Capture the cell that displays the provided text and extract its [X, Y] central coordinate. 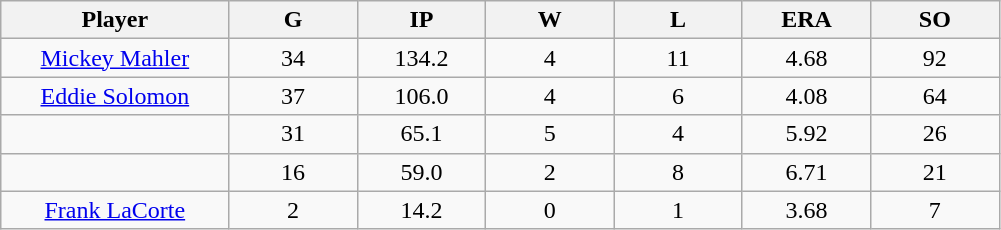
59.0 [421, 172]
64 [935, 96]
W [550, 20]
6.71 [806, 172]
4.68 [806, 58]
Eddie Solomon [115, 96]
8 [678, 172]
IP [421, 20]
Frank LaCorte [115, 210]
65.1 [421, 134]
92 [935, 58]
106.0 [421, 96]
1 [678, 210]
11 [678, 58]
37 [293, 96]
Player [115, 20]
5.92 [806, 134]
SO [935, 20]
14.2 [421, 210]
4.08 [806, 96]
0 [550, 210]
5 [550, 134]
ERA [806, 20]
7 [935, 210]
21 [935, 172]
34 [293, 58]
26 [935, 134]
G [293, 20]
134.2 [421, 58]
16 [293, 172]
31 [293, 134]
6 [678, 96]
Mickey Mahler [115, 58]
L [678, 20]
3.68 [806, 210]
